Output the [X, Y] coordinate of the center of the cell containing the given text.  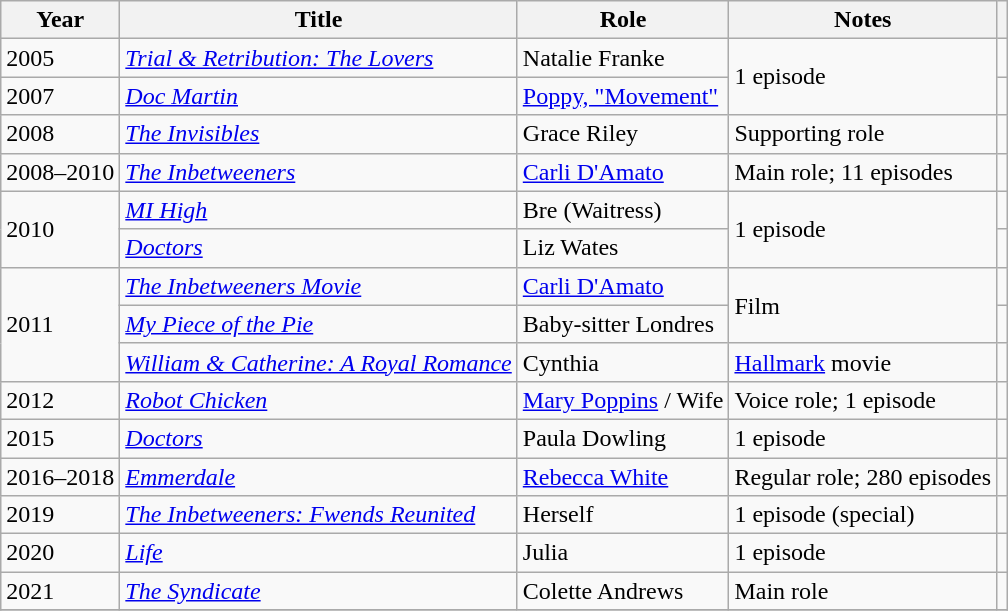
2019 [60, 515]
Mary Poppins / Wife [623, 400]
Grace Riley [623, 134]
The Syndicate [318, 591]
Paula Dowling [623, 438]
Role [623, 20]
Herself [623, 515]
Colette Andrews [623, 591]
Natalie Franke [623, 58]
2008 [60, 134]
2007 [60, 96]
2021 [60, 591]
Baby-sitter Londres [623, 324]
Cynthia [623, 362]
2010 [60, 229]
2016–2018 [60, 477]
Julia [623, 553]
2015 [60, 438]
Year [60, 20]
The Invisibles [318, 134]
2012 [60, 400]
Main role; 11 episodes [863, 172]
Bre (Waitress) [623, 210]
Poppy, "Movement" [623, 96]
The Inbetweeners [318, 172]
Supporting role [863, 134]
2008–2010 [60, 172]
My Piece of the Pie [318, 324]
2020 [60, 553]
Doc Martin [318, 96]
Life [318, 553]
The Inbetweeners Movie [318, 286]
Rebecca White [623, 477]
Liz Wates [623, 248]
2011 [60, 324]
MI High [318, 210]
Film [863, 305]
Main role [863, 591]
Voice role; 1 episode [863, 400]
The Inbetweeners: Fwends Reunited [318, 515]
Regular role; 280 episodes [863, 477]
Notes [863, 20]
Hallmark movie [863, 362]
Emmerdale [318, 477]
William & Catherine: A Royal Romance [318, 362]
2005 [60, 58]
Robot Chicken [318, 400]
Trial & Retribution: The Lovers [318, 58]
1 episode (special) [863, 515]
Title [318, 20]
